Return [X, Y] of the center of cell containing provided text 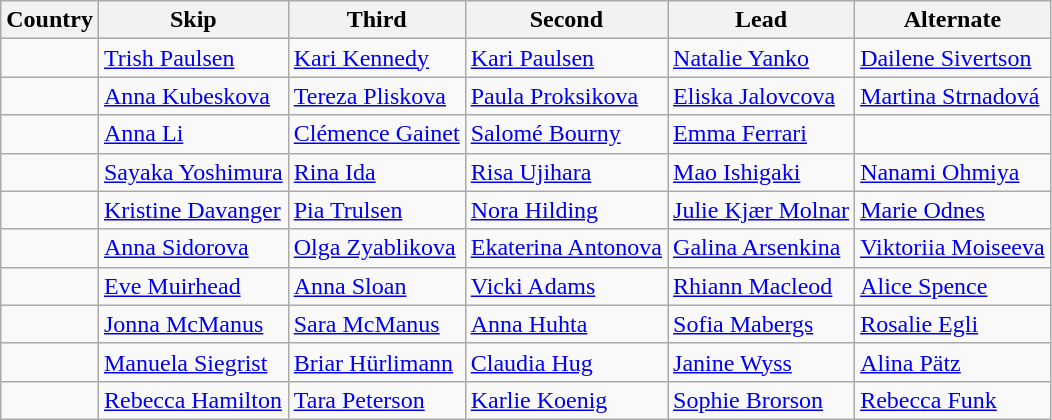
Sara McManus [376, 324]
Sayaka Yoshimura [193, 172]
Janine Wyss [762, 362]
Rosalie Egli [953, 324]
Anna Sidorova [193, 248]
Salomé Bourny [566, 134]
Anna Huhta [566, 324]
Eliska Jalovcova [762, 96]
Kristine Davanger [193, 210]
Country [50, 20]
Rina Ida [376, 172]
Skip [193, 20]
Trish Paulsen [193, 58]
Kari Kennedy [376, 58]
Kari Paulsen [566, 58]
Paula Proksikova [566, 96]
Alice Spence [953, 286]
Claudia Hug [566, 362]
Emma Ferrari [762, 134]
Anna Li [193, 134]
Ekaterina Antonova [566, 248]
Olga Zyablikova [376, 248]
Briar Hürlimann [376, 362]
Natalie Yanko [762, 58]
Dailene Sivertson [953, 58]
Marie Odnes [953, 210]
Viktoriia Moiseeva [953, 248]
Galina Arsenkina [762, 248]
Rhiann Macleod [762, 286]
Manuela Siegrist [193, 362]
Sophie Brorson [762, 400]
Vicki Adams [566, 286]
Rebecca Hamilton [193, 400]
Anna Sloan [376, 286]
Second [566, 20]
Martina Strnadová [953, 96]
Sofia Mabergs [762, 324]
Alternate [953, 20]
Third [376, 20]
Tara Peterson [376, 400]
Karlie Koenig [566, 400]
Eve Muirhead [193, 286]
Julie Kjær Molnar [762, 210]
Nora Hilding [566, 210]
Nanami Ohmiya [953, 172]
Anna Kubeskova [193, 96]
Rebecca Funk [953, 400]
Mao Ishigaki [762, 172]
Jonna McManus [193, 324]
Pia Trulsen [376, 210]
Clémence Gainet [376, 134]
Alina Pätz [953, 362]
Risa Ujihara [566, 172]
Lead [762, 20]
Tereza Pliskova [376, 96]
